Extract the [X, Y] coordinate from the center of the cell holding the provided text.  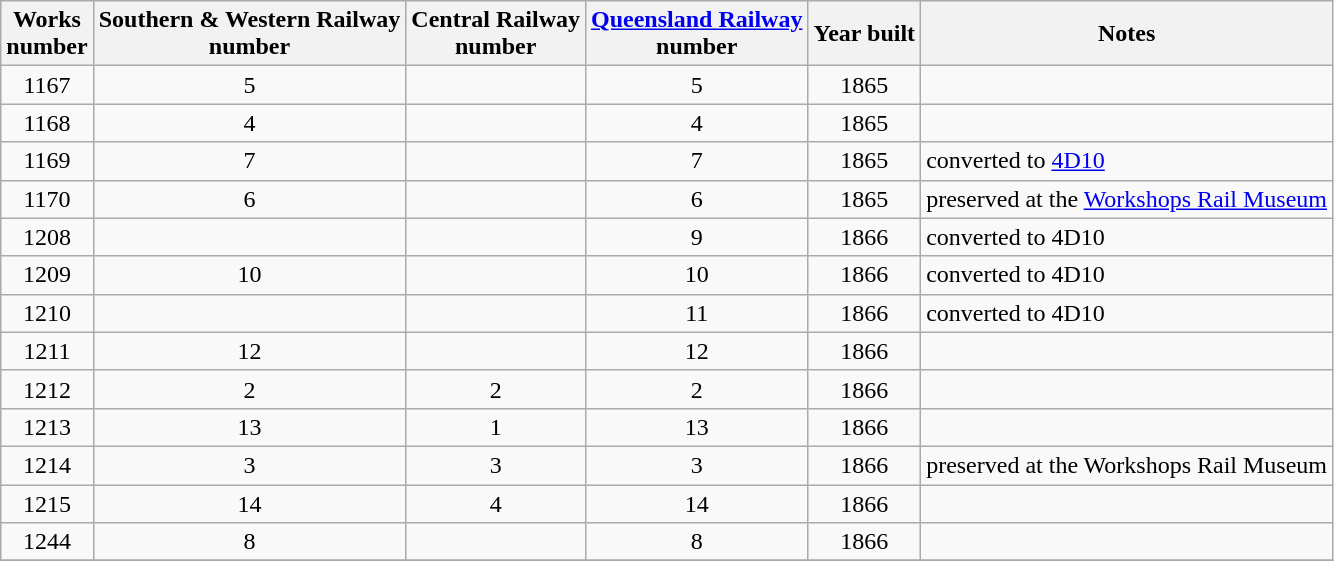
1209 [47, 275]
1244 [47, 542]
1208 [47, 237]
1168 [47, 123]
11 [697, 313]
Worksnumber [47, 34]
1215 [47, 503]
1167 [47, 85]
1212 [47, 389]
1214 [47, 465]
1211 [47, 351]
1213 [47, 427]
Southern & Western Railwaynumber [250, 34]
Queensland Railwaynumber [697, 34]
1210 [47, 313]
1170 [47, 199]
Central Railwaynumber [496, 34]
Notes [1127, 34]
Year built [864, 34]
1 [496, 427]
1169 [47, 161]
9 [697, 237]
